Pinpoint the cell where the given text exists, returning its (X, Y) midpoint coordinate. 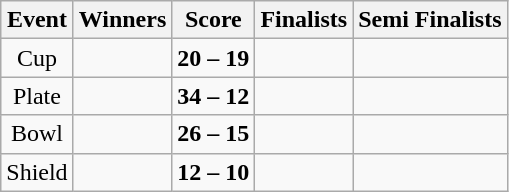
Cup (37, 58)
Bowl (37, 134)
20 – 19 (214, 58)
Event (37, 20)
Semi Finalists (430, 20)
Winners (122, 20)
26 – 15 (214, 134)
Plate (37, 96)
34 – 12 (214, 96)
Finalists (304, 20)
Shield (37, 172)
Score (214, 20)
12 – 10 (214, 172)
